For the text-containing cell, return its midpoint in (X, Y) coordinate format. 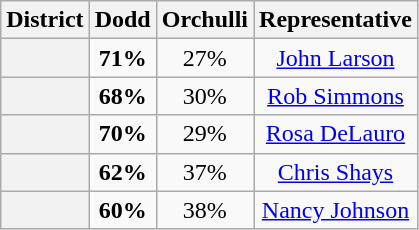
Dodd (122, 20)
70% (122, 134)
68% (122, 96)
29% (204, 134)
Chris Shays (336, 172)
John Larson (336, 58)
Rosa DeLauro (336, 134)
27% (204, 58)
60% (122, 210)
Orchulli (204, 20)
38% (204, 210)
Rob Simmons (336, 96)
71% (122, 58)
Nancy Johnson (336, 210)
Representative (336, 20)
62% (122, 172)
30% (204, 96)
District (45, 20)
37% (204, 172)
